Provide the (x, y) coordinate of the cell's center where the given text is located.  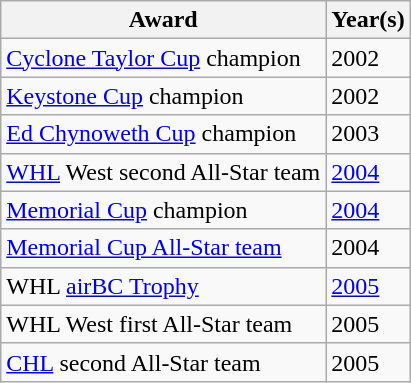
Ed Chynoweth Cup champion (164, 134)
WHL West second All-Star team (164, 172)
Year(s) (368, 20)
Award (164, 20)
Keystone Cup champion (164, 96)
Memorial Cup All-Star team (164, 248)
Memorial Cup champion (164, 210)
WHL West first All-Star team (164, 324)
CHL second All-Star team (164, 362)
2003 (368, 134)
WHL airBC Trophy (164, 286)
Cyclone Taylor Cup champion (164, 58)
